For the text-containing cell, return its midpoint in [x, y] coordinate format. 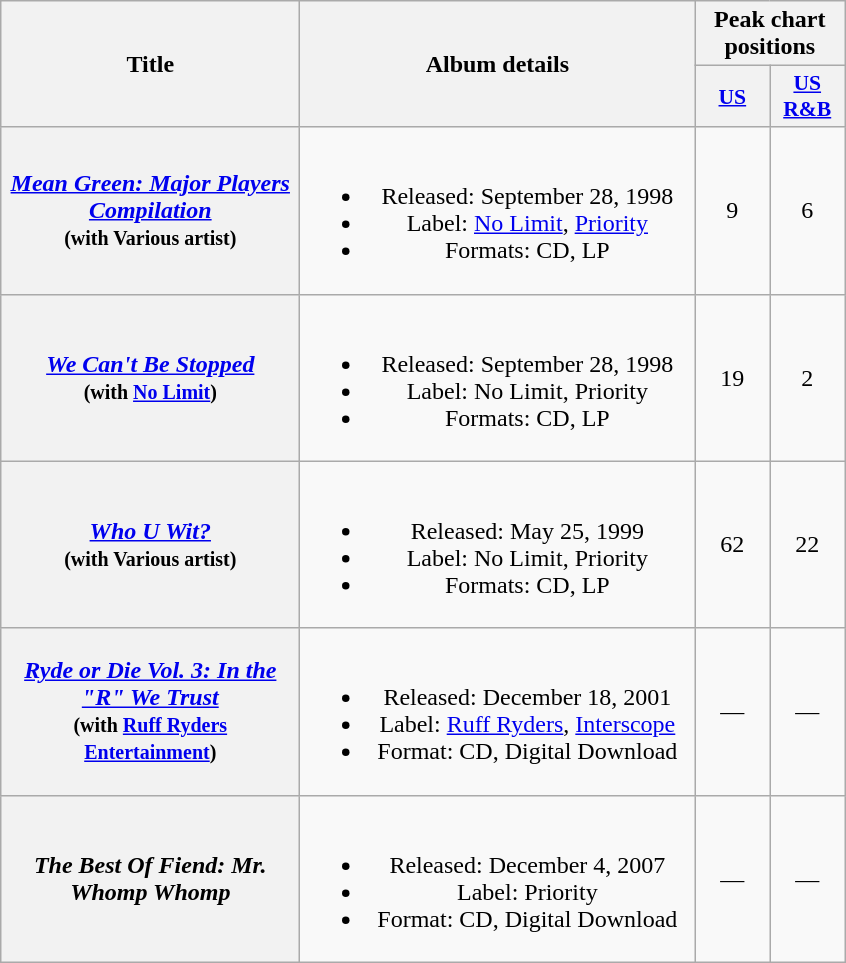
US [732, 96]
Released: December 4, 2007Label: PriorityFormat: CD, Digital Download [498, 878]
Released: December 18, 2001Label: Ruff Ryders, InterscopeFormat: CD, Digital Download [498, 712]
US R&B [808, 96]
Released: May 25, 1999Label: No Limit, PriorityFormats: CD, LP [498, 544]
6 [808, 210]
The Best Of Fiend: Mr. Whomp Whomp [150, 878]
Mean Green: Major Players Compilation(with Various artist) [150, 210]
We Can't Be Stopped(with No Limit) [150, 378]
Ryde or Die Vol. 3: In the "R" We Trust(with Ruff Ryders Entertainment) [150, 712]
19 [732, 378]
22 [808, 544]
Who U Wit?(with Various artist) [150, 544]
Peak chart positions [770, 34]
Album details [498, 64]
62 [732, 544]
9 [732, 210]
Title [150, 64]
2 [808, 378]
